Find where the given text appears and provide that cell's center as [X, Y] coordinate. 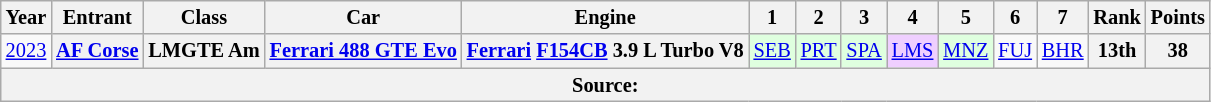
LMS [913, 51]
Engine [606, 17]
SEB [772, 51]
FUJ [1015, 51]
13th [1118, 51]
SPA [864, 51]
6 [1015, 17]
Ferrari F154CB 3.9 L Turbo V8 [606, 51]
Car [364, 17]
7 [1063, 17]
AF Corse [97, 51]
Points [1178, 17]
Year [26, 17]
5 [966, 17]
BHR [1063, 51]
Rank [1118, 17]
2 [819, 17]
LMGTE Am [204, 51]
2023 [26, 51]
Class [204, 17]
PRT [819, 51]
Ferrari 488 GTE Evo [364, 51]
4 [913, 17]
Source: [606, 85]
3 [864, 17]
1 [772, 17]
MNZ [966, 51]
Entrant [97, 17]
38 [1178, 51]
